From the cell containing the given text, extract its center point as (x, y) coordinate. 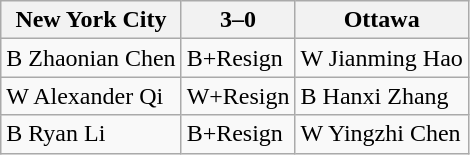
W Alexander Qi (91, 96)
3–0 (238, 20)
B Zhaonian Chen (91, 58)
B Ryan Li (91, 134)
B Hanxi Zhang (382, 96)
Ottawa (382, 20)
W Jianming Hao (382, 58)
New York City (91, 20)
W Yingzhi Chen (382, 134)
W+Resign (238, 96)
